Identify which cell holds the provided text, then report its [X, Y] central coordinate. 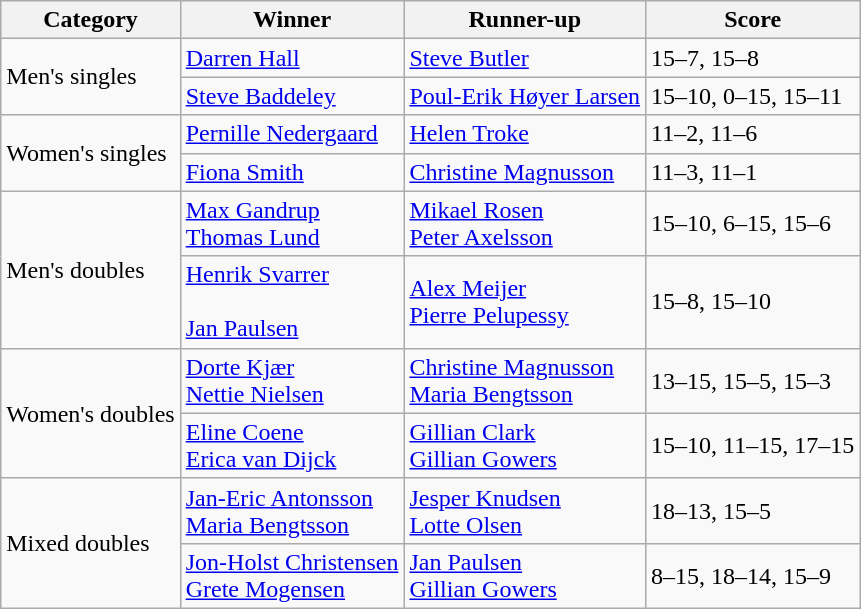
Poul-Erik Høyer Larsen [525, 96]
11–2, 11–6 [753, 134]
Category [90, 20]
Steve Baddeley [292, 96]
Dorte Kjær Nettie Nielsen [292, 380]
Christine Magnusson Maria Bengtsson [525, 380]
Men's singles [90, 77]
Jan-Eric Antonsson Maria Bengtsson [292, 510]
11–3, 11–1 [753, 172]
Score [753, 20]
15–8, 15–10 [753, 302]
Max Gandrup Thomas Lund [292, 224]
Eline Coene Erica van Dijck [292, 446]
Mikael Rosen Peter Axelsson [525, 224]
Christine Magnusson [525, 172]
Steve Butler [525, 58]
Henrik Svarrer Jan Paulsen [292, 302]
15–10, 11–15, 17–15 [753, 446]
Jon-Holst Christensen Grete Mogensen [292, 576]
8–15, 18–14, 15–9 [753, 576]
Jesper Knudsen Lotte Olsen [525, 510]
15–10, 0–15, 15–11 [753, 96]
15–7, 15–8 [753, 58]
Winner [292, 20]
Women's singles [90, 153]
Alex Meijer Pierre Pelupessy [525, 302]
Gillian Clark Gillian Gowers [525, 446]
Women's doubles [90, 413]
18–13, 15–5 [753, 510]
Helen Troke [525, 134]
Men's doubles [90, 270]
15–10, 6–15, 15–6 [753, 224]
13–15, 15–5, 15–3 [753, 380]
Darren Hall [292, 58]
Runner-up [525, 20]
Pernille Nedergaard [292, 134]
Fiona Smith [292, 172]
Mixed doubles [90, 543]
Jan Paulsen Gillian Gowers [525, 576]
